Find where the given text appears and provide that cell's center as (X, Y) coordinate. 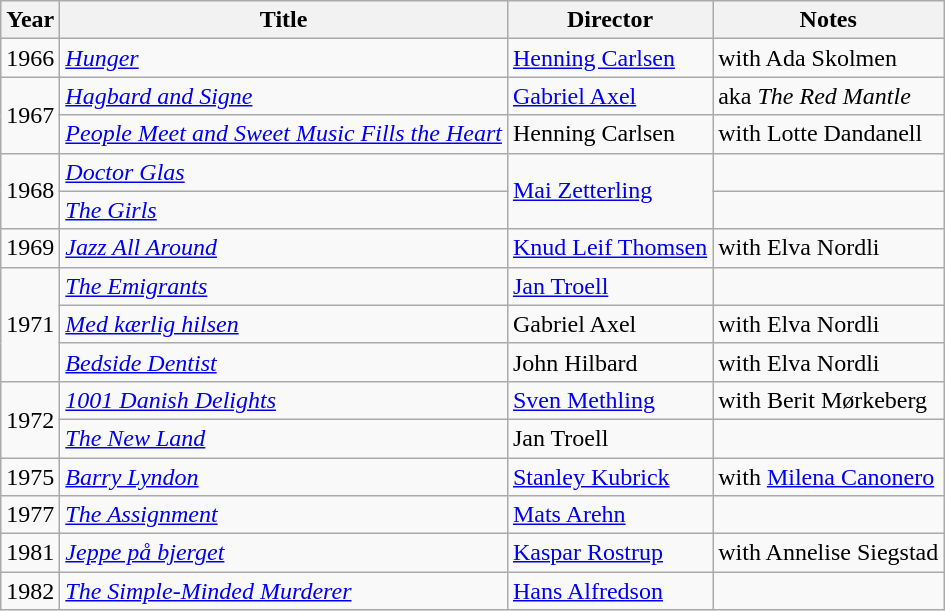
Hans Alfredson (610, 591)
Knud Leif Thomsen (610, 248)
Year (30, 20)
1971 (30, 324)
1001 Danish Delights (284, 400)
Hunger (284, 58)
Mai Zetterling (610, 191)
1966 (30, 58)
Director (610, 20)
Med kærlig hilsen (284, 324)
Jeppe på bjerget (284, 553)
Doctor Glas (284, 172)
The New Land (284, 438)
The Girls (284, 210)
with Berit Mørkeberg (828, 400)
Kaspar Rostrup (610, 553)
The Assignment (284, 515)
People Meet and Sweet Music Fills the Heart (284, 134)
Title (284, 20)
aka The Red Mantle (828, 96)
1967 (30, 115)
Jazz All Around (284, 248)
1975 (30, 477)
The Emigrants (284, 286)
Stanley Kubrick (610, 477)
Hagbard and Signe (284, 96)
The Simple-Minded Murderer (284, 591)
Mats Arehn (610, 515)
1977 (30, 515)
1981 (30, 553)
with Lotte Dandanell (828, 134)
1972 (30, 419)
1982 (30, 591)
John Hilbard (610, 362)
Bedside Dentist (284, 362)
Sven Methling (610, 400)
with Milena Canonero (828, 477)
with Annelise Siegstad (828, 553)
1968 (30, 191)
Barry Lyndon (284, 477)
Notes (828, 20)
1969 (30, 248)
with Ada Skolmen (828, 58)
